Capture the cell that displays the provided text and extract its (x, y) central coordinate. 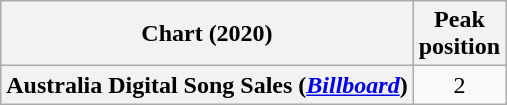
Peakposition (459, 34)
Chart (2020) (207, 34)
2 (459, 85)
Australia Digital Song Sales (Billboard) (207, 85)
